From the cell containing the given text, extract its center point as (x, y) coordinate. 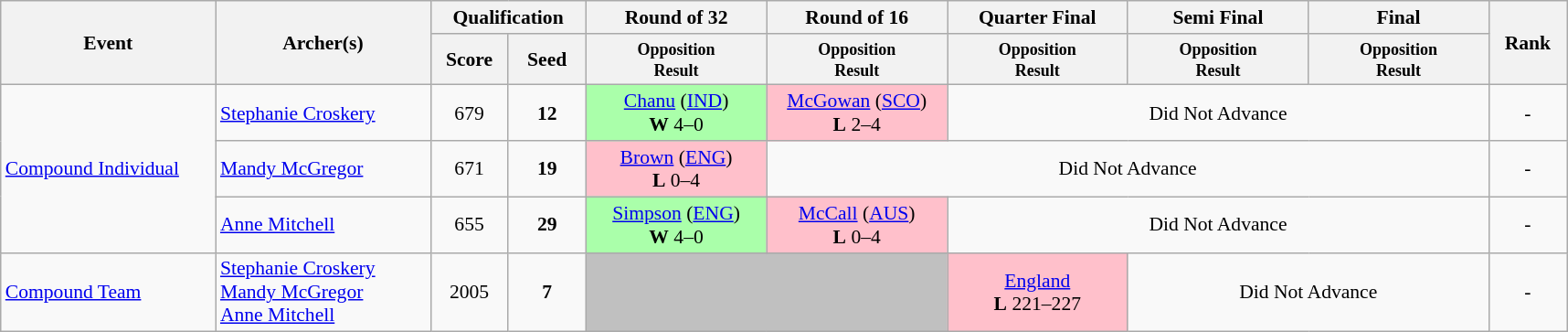
2005 (470, 293)
Final (1399, 17)
Rank (1528, 43)
Semi Final (1218, 17)
19 (546, 168)
Event (108, 43)
Archer(s) (323, 43)
29 (546, 225)
Qualification (508, 17)
Simpson (ENG)W 4–0 (676, 225)
655 (470, 225)
7 (546, 293)
Compound Individual (108, 168)
Brown (ENG)L 0–4 (676, 168)
Stephanie CroskeryMandy McGregorAnne Mitchell (323, 293)
679 (470, 113)
McCall (AUS)L 0–4 (857, 225)
Round of 16 (857, 17)
Compound Team (108, 293)
Round of 32 (676, 17)
Chanu (IND)W 4–0 (676, 113)
Seed (546, 59)
671 (470, 168)
McGowan (SCO)L 2–4 (857, 113)
Quarter Final (1037, 17)
12 (546, 113)
EnglandL 221–227 (1037, 293)
Anne Mitchell (323, 225)
Score (470, 59)
Mandy McGregor (323, 168)
Stephanie Croskery (323, 113)
